Return the [x, y] coordinate for the center point of the cell that contains the specified text.  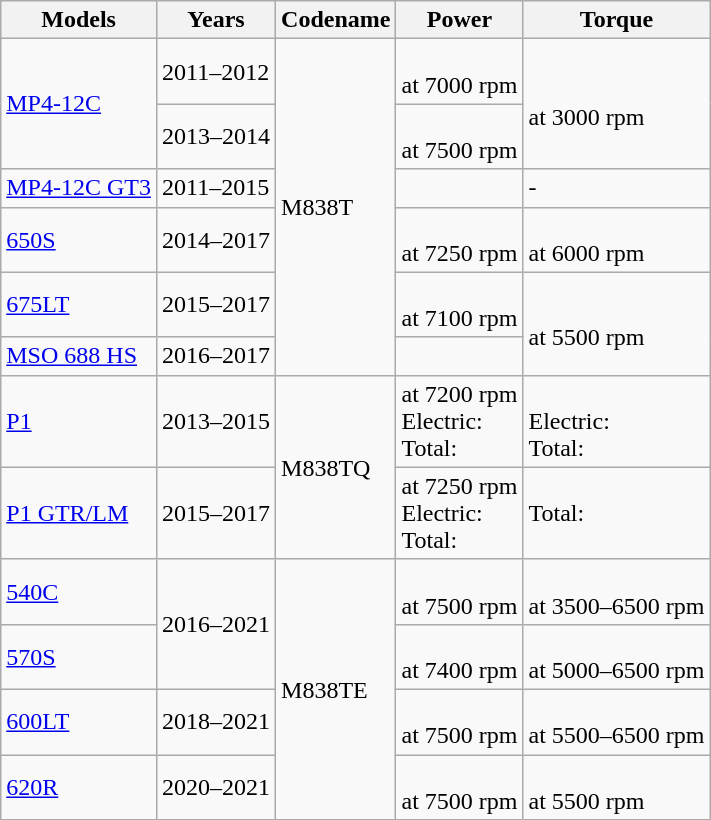
Codename [336, 20]
at 5500–6500 rpm [616, 722]
at 3000 rpm [616, 104]
P1 GTR/LM [79, 513]
2020–2021 [216, 786]
Models [79, 20]
675LT [79, 304]
2013–2015 [216, 421]
620R [79, 786]
at 7200 rpm Electric: Total: [460, 421]
2016–2017 [216, 356]
2016–2021 [216, 624]
Total: [616, 513]
at 6000 rpm [616, 240]
at 7250 rpmElectric: Total: [460, 513]
Power [460, 20]
MSO 688 HS [79, 356]
at 5000–6500 rpm [616, 656]
at 3500–6500 rpm [616, 592]
P1 [79, 421]
570S [79, 656]
MP4-12C [79, 104]
at 7100 rpm [460, 304]
- [616, 188]
M838TE [336, 689]
Electric: Total: [616, 421]
at 7000 rpm [460, 72]
M838T [336, 207]
2011–2015 [216, 188]
540C [79, 592]
at 7250 rpm [460, 240]
at 7400 rpm [460, 656]
2013–2014 [216, 136]
Years [216, 20]
2014–2017 [216, 240]
2018–2021 [216, 722]
MP4-12C GT3 [79, 188]
2011–2012 [216, 72]
600LT [79, 722]
Torque [616, 20]
M838TQ [336, 467]
650S [79, 240]
